Return the [X, Y] coordinate for the center point of the cell that contains the specified text.  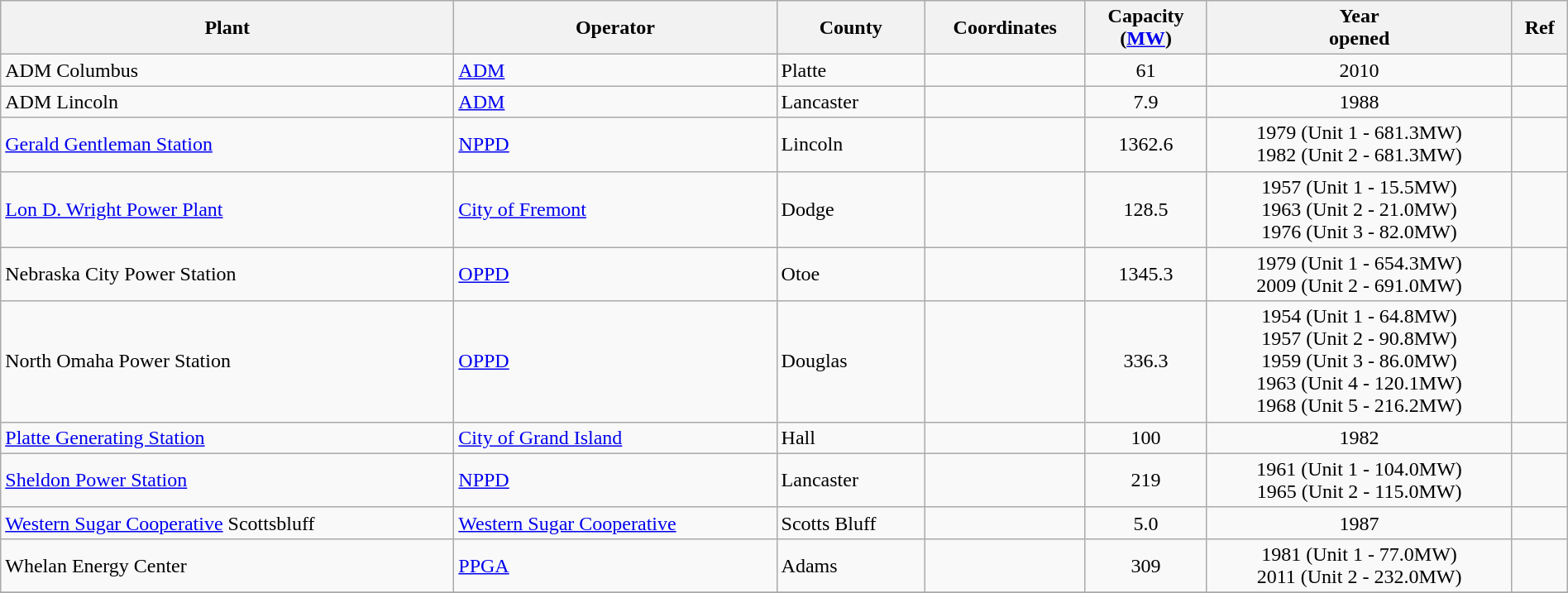
PPGA [615, 566]
Otoe [850, 275]
Western Sugar Cooperative Scottsbluff [227, 523]
1987 [1360, 523]
City of Grand Island [615, 438]
Lincoln [850, 144]
Operator [615, 28]
1981 (Unit 1 - 77.0MW)2011 (Unit 2 - 232.0MW) [1360, 566]
Dodge [850, 209]
Platte [850, 70]
1954 (Unit 1 - 64.8MW)1957 (Unit 2 - 90.8MW)1959 (Unit 3 - 86.0MW)1963 (Unit 4 - 120.1MW)1968 (Unit 5 - 216.2MW) [1360, 361]
Adams [850, 566]
1979 (Unit 1 - 681.3MW)1982 (Unit 2 - 681.3MW) [1360, 144]
336.3 [1146, 361]
61 [1146, 70]
128.5 [1146, 209]
Whelan Energy Center [227, 566]
Douglas [850, 361]
Hall [850, 438]
County [850, 28]
Lon D. Wright Power Plant [227, 209]
1957 (Unit 1 - 15.5MW)1963 (Unit 2 - 21.0MW)1976 (Unit 3 - 82.0MW) [1360, 209]
219 [1146, 480]
Capacity(MW) [1146, 28]
North Omaha Power Station [227, 361]
309 [1146, 566]
Plant [227, 28]
1979 (Unit 1 - 654.3MW)2009 (Unit 2 - 691.0MW) [1360, 275]
ADM Columbus [227, 70]
ADM Lincoln [227, 102]
1345.3 [1146, 275]
Western Sugar Cooperative [615, 523]
100 [1146, 438]
Nebraska City Power Station [227, 275]
2010 [1360, 70]
1362.6 [1146, 144]
Platte Generating Station [227, 438]
Yearopened [1360, 28]
5.0 [1146, 523]
Coordinates [1005, 28]
1982 [1360, 438]
City of Fremont [615, 209]
Sheldon Power Station [227, 480]
Scotts Bluff [850, 523]
1988 [1360, 102]
7.9 [1146, 102]
Ref [1540, 28]
1961 (Unit 1 - 104.0MW)1965 (Unit 2 - 115.0MW) [1360, 480]
Gerald Gentleman Station [227, 144]
